For the text-containing cell, return its midpoint in [X, Y] coordinate format. 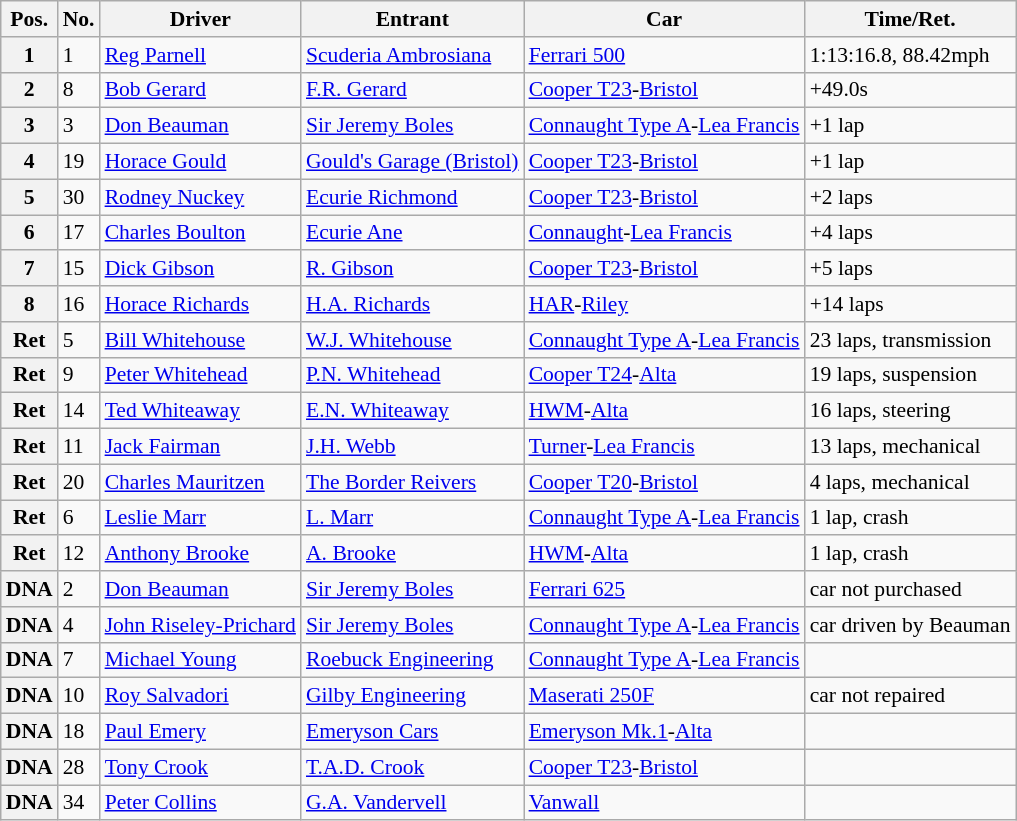
H.A. Richards [412, 304]
28 [79, 767]
Pos. [30, 19]
Charles Boulton [200, 233]
Scuderia Ambrosiana [412, 55]
12 [79, 554]
L. Marr [412, 518]
16 [79, 304]
Roy Salvadori [200, 696]
15 [79, 269]
Leslie Marr [200, 518]
Cooper T24-Alta [664, 375]
Car [664, 19]
F.R. Gerard [412, 90]
Michael Young [200, 660]
E.N. Whiteaway [412, 411]
Connaught-Lea Francis [664, 233]
J.H. Webb [412, 447]
The Border Reivers [412, 482]
Gould's Garage (Bristol) [412, 162]
34 [79, 803]
11 [79, 447]
16 laps, steering [910, 411]
Turner-Lea Francis [664, 447]
Vanwall [664, 803]
+49.0s [910, 90]
Cooper T20-Bristol [664, 482]
Time/Ret. [910, 19]
19 [79, 162]
car driven by Beauman [910, 625]
Horace Gould [200, 162]
P.N. Whitehead [412, 375]
No. [79, 19]
Ted Whiteaway [200, 411]
20 [79, 482]
19 laps, suspension [910, 375]
9 [79, 375]
Maserati 250F [664, 696]
Driver [200, 19]
car not repaired [910, 696]
18 [79, 732]
Ecurie Richmond [412, 197]
Paul Emery [200, 732]
T.A.D. Crook [412, 767]
Charles Mauritzen [200, 482]
Peter Collins [200, 803]
Peter Whitehead [200, 375]
Dick Gibson [200, 269]
HAR-Riley [664, 304]
Reg Parnell [200, 55]
Gilby Engineering [412, 696]
Rodney Nuckey [200, 197]
30 [79, 197]
A. Brooke [412, 554]
14 [79, 411]
Bob Gerard [200, 90]
Horace Richards [200, 304]
Roebuck Engineering [412, 660]
Emeryson Mk.1-Alta [664, 732]
R. Gibson [412, 269]
G.A. Vandervell [412, 803]
Jack Fairman [200, 447]
4 laps, mechanical [910, 482]
13 laps, mechanical [910, 447]
Entrant [412, 19]
23 laps, transmission [910, 340]
+14 laps [910, 304]
Emeryson Cars [412, 732]
Bill Whitehouse [200, 340]
car not purchased [910, 589]
Ferrari 500 [664, 55]
1:13:16.8, 88.42mph [910, 55]
10 [79, 696]
+5 laps [910, 269]
John Riseley-Prichard [200, 625]
Anthony Brooke [200, 554]
+4 laps [910, 233]
+2 laps [910, 197]
Tony Crook [200, 767]
Ferrari 625 [664, 589]
Ecurie Ane [412, 233]
17 [79, 233]
W.J. Whitehouse [412, 340]
